Provide the (x, y) coordinate of the cell's center where the given text is located.  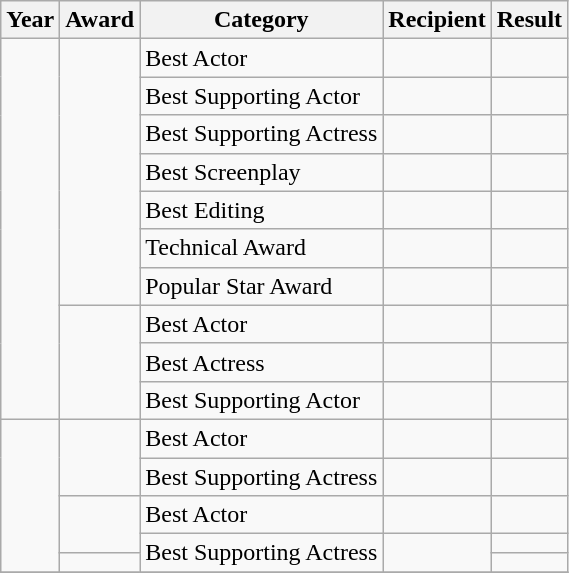
Best Screenplay (262, 172)
Result (529, 20)
Best Editing (262, 210)
Technical Award (262, 248)
Popular Star Award (262, 286)
Award (100, 20)
Category (262, 20)
Year (30, 20)
Best Actress (262, 362)
Recipient (437, 20)
